Search for the cell housing the specified text and yield its [X, Y] center coordinate. 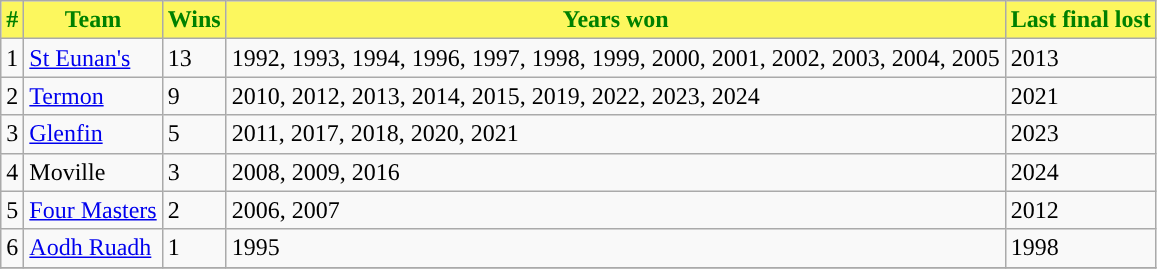
2021 [1080, 96]
Aodh Ruadh [93, 248]
St Eunan's [93, 58]
2011, 2017, 2018, 2020, 2021 [616, 134]
9 [194, 96]
1998 [1080, 248]
Team [93, 20]
Glenfin [93, 134]
2006, 2007 [616, 210]
2010, 2012, 2013, 2014, 2015, 2019, 2022, 2023, 2024 [616, 96]
1995 [616, 248]
13 [194, 58]
2013 [1080, 58]
2008, 2009, 2016 [616, 172]
2023 [1080, 134]
6 [12, 248]
Wins [194, 20]
1992, 1993, 1994, 1996, 1997, 1998, 1999, 2000, 2001, 2002, 2003, 2004, 2005 [616, 58]
2012 [1080, 210]
Years won [616, 20]
Last final lost [1080, 20]
4 [12, 172]
Four Masters [93, 210]
# [12, 20]
Moville [93, 172]
Termon [93, 96]
2024 [1080, 172]
